Detect which cell encompasses the target text, then output its [X, Y] center coordinate. 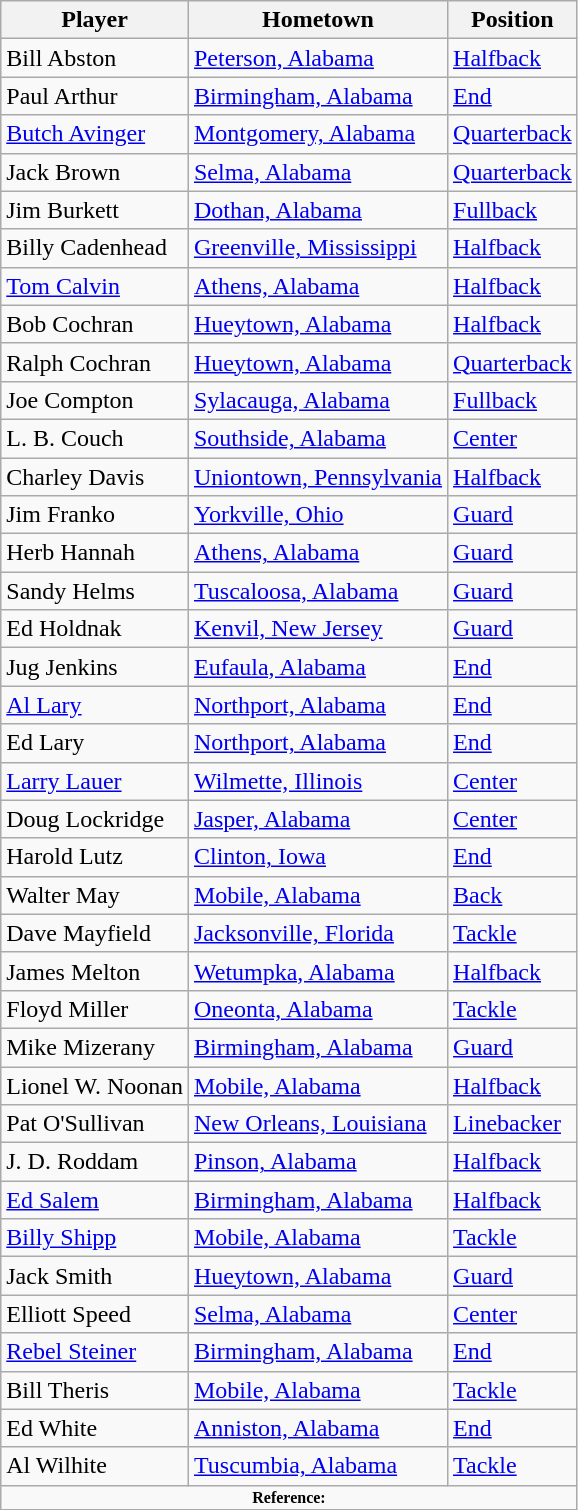
Ed White [95, 1428]
Position [513, 20]
Dave Mayfield [95, 933]
Linebacker [513, 1124]
Tuscumbia, Alabama [318, 1466]
Jack Brown [95, 172]
Mike Mizerany [95, 1047]
Ed Holdnak [95, 629]
Back [513, 895]
Clinton, Iowa [318, 857]
Jug Jenkins [95, 667]
Rebel Steiner [95, 1352]
Herb Hannah [95, 553]
Al Wilhite [95, 1466]
Dothan, Alabama [318, 210]
Wilmette, Illinois [318, 781]
Ralph Cochran [95, 362]
L. B. Couch [95, 438]
Billy Shipp [95, 1238]
Uniontown, Pennsylvania [318, 477]
Sylacauga, Alabama [318, 400]
Walter May [95, 895]
Hometown [318, 20]
Jack Smith [95, 1276]
Joe Compton [95, 400]
J. D. Roddam [95, 1162]
Ed Salem [95, 1200]
Anniston, Alabama [318, 1428]
Player [95, 20]
Elliott Speed [95, 1314]
Jasper, Alabama [318, 819]
Bill Theris [95, 1390]
Greenville, Mississippi [318, 248]
Kenvil, New Jersey [318, 629]
Jim Franko [95, 515]
Yorkville, Ohio [318, 515]
Southside, Alabama [318, 438]
Tom Calvin [95, 286]
New Orleans, Louisiana [318, 1124]
Pat O'Sullivan [95, 1124]
Floyd Miller [95, 1009]
Reference: [289, 1497]
Paul Arthur [95, 96]
Charley Davis [95, 477]
Harold Lutz [95, 857]
Larry Lauer [95, 781]
Jacksonville, Florida [318, 933]
Sandy Helms [95, 591]
Ed Lary [95, 743]
James Melton [95, 971]
Billy Cadenhead [95, 248]
Doug Lockridge [95, 819]
Lionel W. Noonan [95, 1085]
Al Lary [95, 705]
Pinson, Alabama [318, 1162]
Wetumpka, Alabama [318, 971]
Tuscaloosa, Alabama [318, 591]
Oneonta, Alabama [318, 1009]
Eufaula, Alabama [318, 667]
Butch Avinger [95, 134]
Bob Cochran [95, 324]
Bill Abston [95, 58]
Montgomery, Alabama [318, 134]
Jim Burkett [95, 210]
Peterson, Alabama [318, 58]
